Find where the given text appears and provide that cell's center as [X, Y] coordinate. 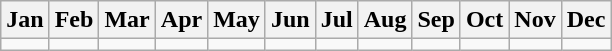
Jan [25, 20]
May [237, 20]
Jul [336, 20]
Sep [436, 20]
Mar [127, 20]
Feb [74, 20]
Dec [586, 20]
Jun [290, 20]
Nov [535, 20]
Aug [385, 20]
Oct [484, 20]
Apr [181, 20]
